Provide the [x, y] coordinate of the cell's center where the given text is located.  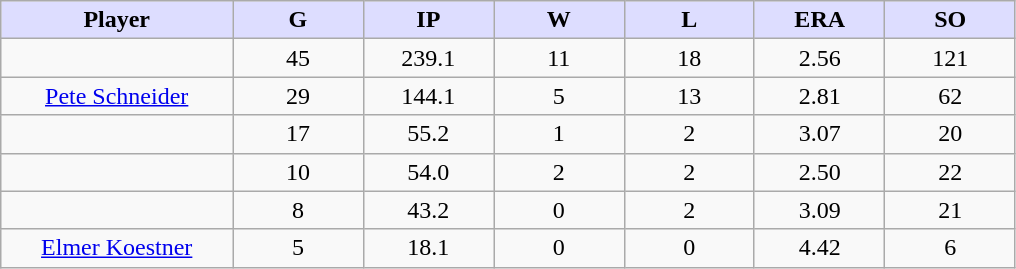
Pete Schneider [117, 96]
G [298, 20]
21 [950, 210]
Player [117, 20]
18.1 [428, 248]
13 [689, 96]
17 [298, 134]
10 [298, 172]
55.2 [428, 134]
1 [559, 134]
45 [298, 58]
18 [689, 58]
6 [950, 248]
20 [950, 134]
239.1 [428, 58]
2.81 [819, 96]
22 [950, 172]
2.56 [819, 58]
54.0 [428, 172]
Elmer Koestner [117, 248]
29 [298, 96]
62 [950, 96]
11 [559, 58]
L [689, 20]
2.50 [819, 172]
IP [428, 20]
3.07 [819, 134]
43.2 [428, 210]
3.09 [819, 210]
SO [950, 20]
8 [298, 210]
W [559, 20]
121 [950, 58]
ERA [819, 20]
144.1 [428, 96]
4.42 [819, 248]
